Provide the (x, y) coordinate of the cell's center where the given text is located.  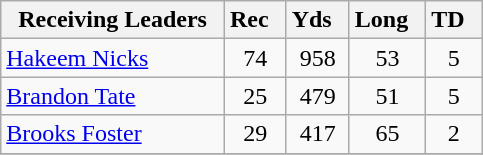
479 (318, 96)
65 (387, 134)
Brandon Tate (113, 96)
958 (318, 58)
Long (387, 20)
74 (255, 58)
2 (454, 134)
25 (255, 96)
Receiving Leaders (113, 20)
53 (387, 58)
Rec (255, 20)
TD (454, 20)
51 (387, 96)
Brooks Foster (113, 134)
29 (255, 134)
Hakeem Nicks (113, 58)
Yds (318, 20)
417 (318, 134)
